Extract the [x, y] coordinate from the center of the cell holding the provided text.  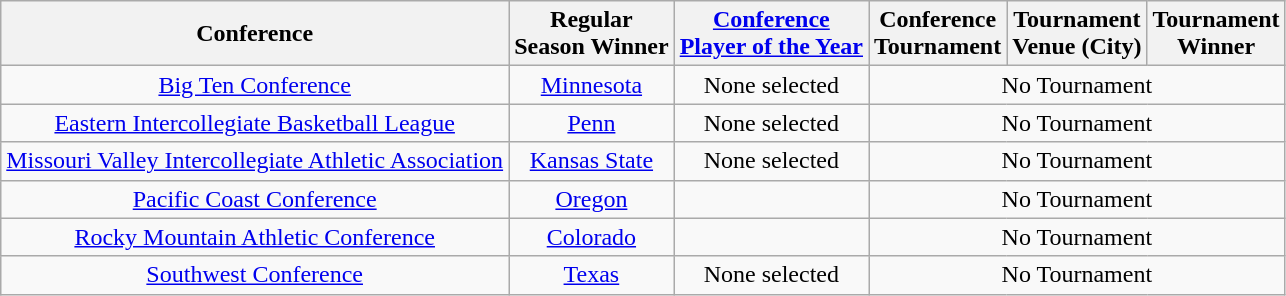
Rocky Mountain Athletic Conference [255, 237]
Texas [592, 275]
Big Ten Conference [255, 85]
Pacific Coast Conference [255, 199]
Conference Player of the Year [771, 34]
Penn [592, 123]
Minnesota [592, 85]
Conference [255, 34]
Southwest Conference [255, 275]
Tournament Venue (City) [1077, 34]
Kansas State [592, 161]
Eastern Intercollegiate Basketball League [255, 123]
Oregon [592, 199]
Conference Tournament [938, 34]
Regular Season Winner [592, 34]
Tournament Winner [1216, 34]
Missouri Valley Intercollegiate Athletic Association [255, 161]
Colorado [592, 237]
